Pinpoint the cell where the given text exists, returning its [X, Y] midpoint coordinate. 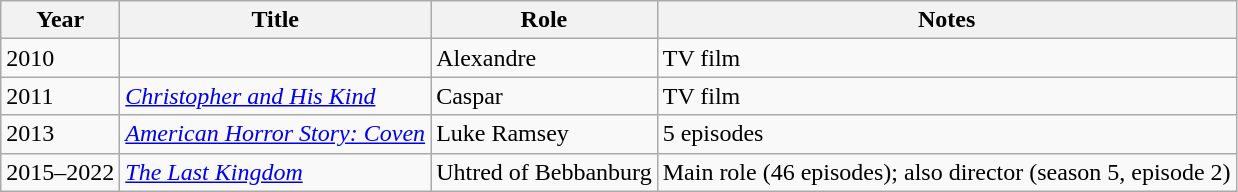
2010 [60, 58]
Title [276, 20]
Year [60, 20]
2013 [60, 134]
Luke Ramsey [544, 134]
Uhtred of Bebbanburg [544, 172]
Christopher and His Kind [276, 96]
2011 [60, 96]
Alexandre [544, 58]
5 episodes [946, 134]
The Last Kingdom [276, 172]
American Horror Story: Coven [276, 134]
Main role (46 episodes); also director (season 5, episode 2) [946, 172]
Caspar [544, 96]
2015–2022 [60, 172]
Notes [946, 20]
Role [544, 20]
